Return the (X, Y) coordinate for the center point of the cell that contains the specified text.  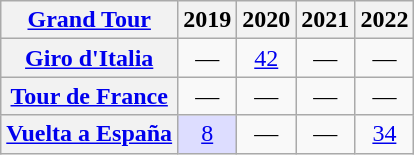
8 (208, 134)
2019 (208, 20)
42 (266, 58)
Tour de France (90, 96)
Grand Tour (90, 20)
2020 (266, 20)
2021 (326, 20)
2022 (384, 20)
Vuelta a España (90, 134)
Giro d'Italia (90, 58)
34 (384, 134)
